Capture the cell that displays the provided text and extract its (x, y) central coordinate. 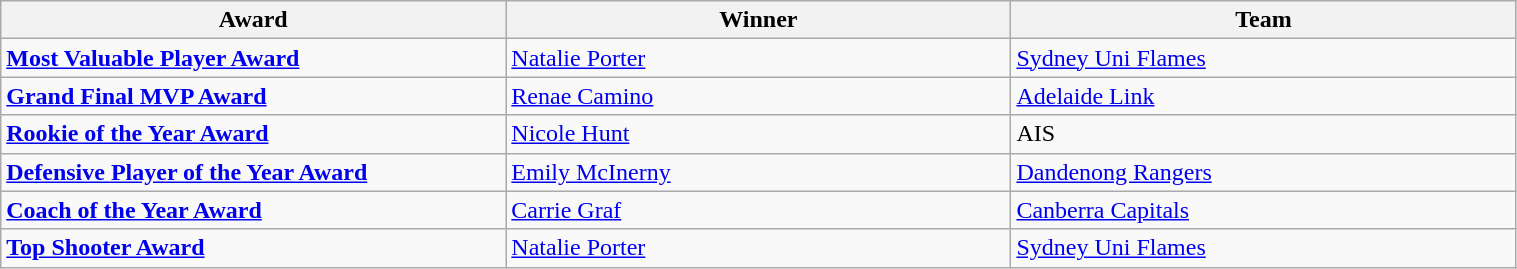
AIS (1264, 134)
Defensive Player of the Year Award (254, 172)
Nicole Hunt (758, 134)
Dandenong Rangers (1264, 172)
Rookie of the Year Award (254, 134)
Adelaide Link (1264, 96)
Most Valuable Player Award (254, 58)
Coach of the Year Award (254, 210)
Top Shooter Award (254, 248)
Winner (758, 20)
Emily McInerny (758, 172)
Award (254, 20)
Canberra Capitals (1264, 210)
Team (1264, 20)
Grand Final MVP Award (254, 96)
Renae Camino (758, 96)
Carrie Graf (758, 210)
